Return (x, y) of the center of cell containing provided text 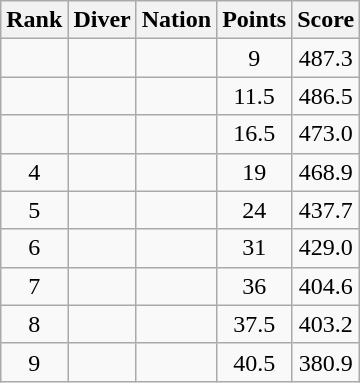
Points (254, 20)
24 (254, 210)
36 (254, 286)
31 (254, 248)
380.9 (326, 362)
4 (34, 172)
16.5 (254, 134)
6 (34, 248)
Nation (176, 20)
403.2 (326, 324)
11.5 (254, 96)
37.5 (254, 324)
5 (34, 210)
Score (326, 20)
486.5 (326, 96)
8 (34, 324)
487.3 (326, 58)
404.6 (326, 286)
40.5 (254, 362)
429.0 (326, 248)
473.0 (326, 134)
437.7 (326, 210)
Diver (102, 20)
Rank (34, 20)
19 (254, 172)
7 (34, 286)
468.9 (326, 172)
